Extract the [x, y] coordinate from the center of the cell holding the provided text.  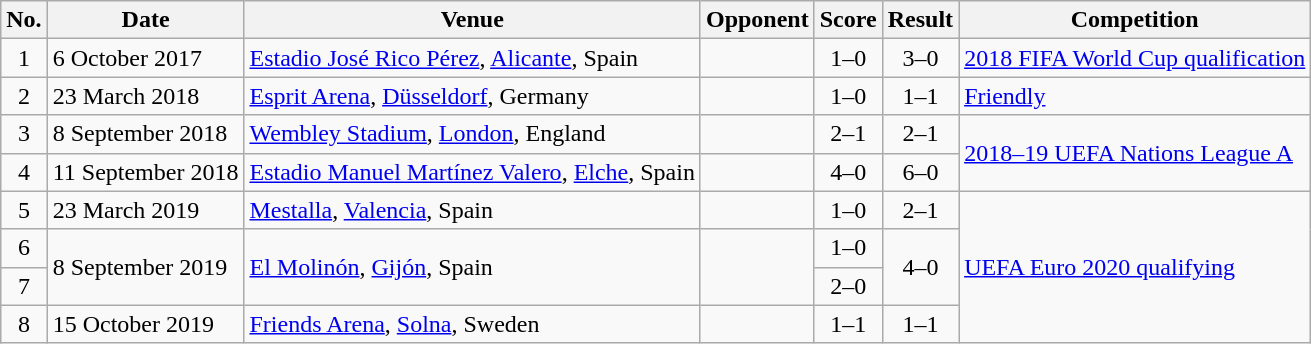
8 September 2018 [146, 134]
23 March 2019 [146, 210]
Competition [1135, 20]
2 [24, 96]
Estadio José Rico Pérez, Alicante, Spain [472, 58]
No. [24, 20]
3–0 [920, 58]
1 [24, 58]
3 [24, 134]
Wembley Stadium, London, England [472, 134]
Date [146, 20]
6–0 [920, 172]
Friendly [1135, 96]
2018–19 UEFA Nations League A [1135, 153]
El Molinón, Gijón, Spain [472, 267]
6 [24, 248]
23 March 2018 [146, 96]
Venue [472, 20]
Friends Arena, Solna, Sweden [472, 324]
6 October 2017 [146, 58]
8 [24, 324]
Opponent [757, 20]
Esprit Arena, Düsseldorf, Germany [472, 96]
7 [24, 286]
Estadio Manuel Martínez Valero, Elche, Spain [472, 172]
11 September 2018 [146, 172]
2018 FIFA World Cup qualification [1135, 58]
5 [24, 210]
15 October 2019 [146, 324]
Score [848, 20]
Mestalla, Valencia, Spain [472, 210]
2–0 [848, 286]
8 September 2019 [146, 267]
UEFA Euro 2020 qualifying [1135, 267]
Result [920, 20]
4 [24, 172]
